Pinpoint the cell where the given text exists, returning its (X, Y) midpoint coordinate. 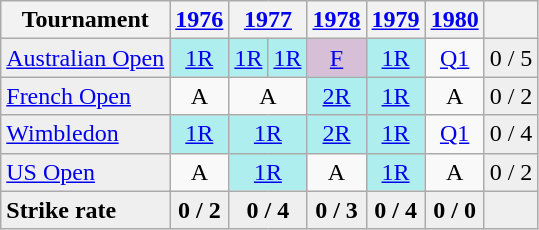
0 / 0 (454, 210)
0 / 3 (336, 210)
French Open (86, 96)
1976 (200, 20)
US Open (86, 172)
0 / 5 (511, 58)
Strike rate (86, 210)
Wimbledon (86, 134)
1979 (396, 20)
Tournament (86, 20)
Australian Open (86, 58)
1980 (454, 20)
F (336, 58)
1978 (336, 20)
1977 (268, 20)
